Search for the cell housing the specified text and yield its [X, Y] center coordinate. 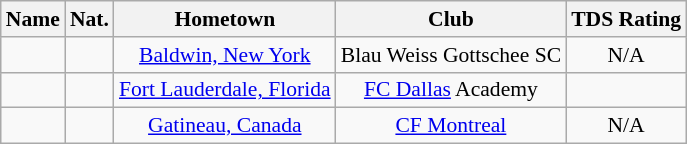
Gatineau, Canada [225, 126]
Hometown [225, 19]
Club [451, 19]
TDS Rating [626, 19]
FC Dallas Academy [451, 90]
Nat. [90, 19]
Blau Weiss Gottschee SC [451, 55]
Fort Lauderdale, Florida [225, 90]
Name [33, 19]
Baldwin, New York [225, 55]
CF Montreal [451, 126]
